Capture the cell that displays the provided text and extract its (x, y) central coordinate. 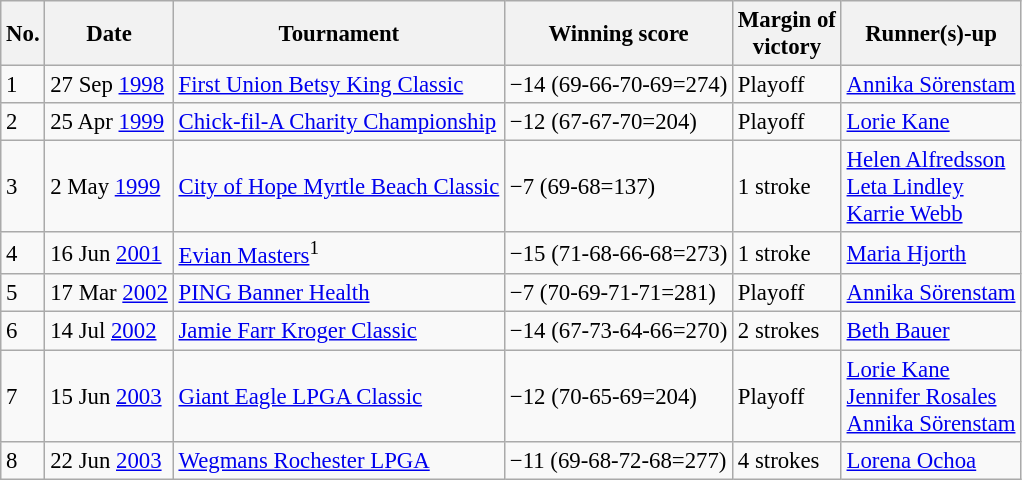
Giant Eagle LPGA Classic (338, 396)
Evian Masters1 (338, 253)
PING Banner Health (338, 293)
1 (23, 85)
−14 (69-66-70-69=274) (619, 85)
27 Sep 1998 (109, 85)
3 (23, 187)
25 Apr 1999 (109, 122)
Lorie Kane (931, 122)
4 (23, 253)
Date (109, 34)
Margin ofvictory (788, 34)
Winning score (619, 34)
Helen Alfredsson Leta Lindley Karrie Webb (931, 187)
−11 (69-68-72-68=277) (619, 460)
Beth Bauer (931, 331)
4 strokes (788, 460)
Runner(s)-up (931, 34)
2 strokes (788, 331)
5 (23, 293)
No. (23, 34)
15 Jun 2003 (109, 396)
−14 (67-73-64-66=270) (619, 331)
−7 (69-68=137) (619, 187)
−12 (70-65-69=204) (619, 396)
City of Hope Myrtle Beach Classic (338, 187)
Chick-fil-A Charity Championship (338, 122)
17 Mar 2002 (109, 293)
8 (23, 460)
2 May 1999 (109, 187)
Lorena Ochoa (931, 460)
2 (23, 122)
−15 (71-68-66-68=273) (619, 253)
Tournament (338, 34)
7 (23, 396)
Jamie Farr Kroger Classic (338, 331)
−12 (67-67-70=204) (619, 122)
22 Jun 2003 (109, 460)
14 Jul 2002 (109, 331)
Maria Hjorth (931, 253)
First Union Betsy King Classic (338, 85)
−7 (70-69-71-71=281) (619, 293)
Wegmans Rochester LPGA (338, 460)
Lorie Kane Jennifer Rosales Annika Sörenstam (931, 396)
16 Jun 2001 (109, 253)
6 (23, 331)
